Scan for the cell matching the given text and deliver its (x, y) coordinate at center. 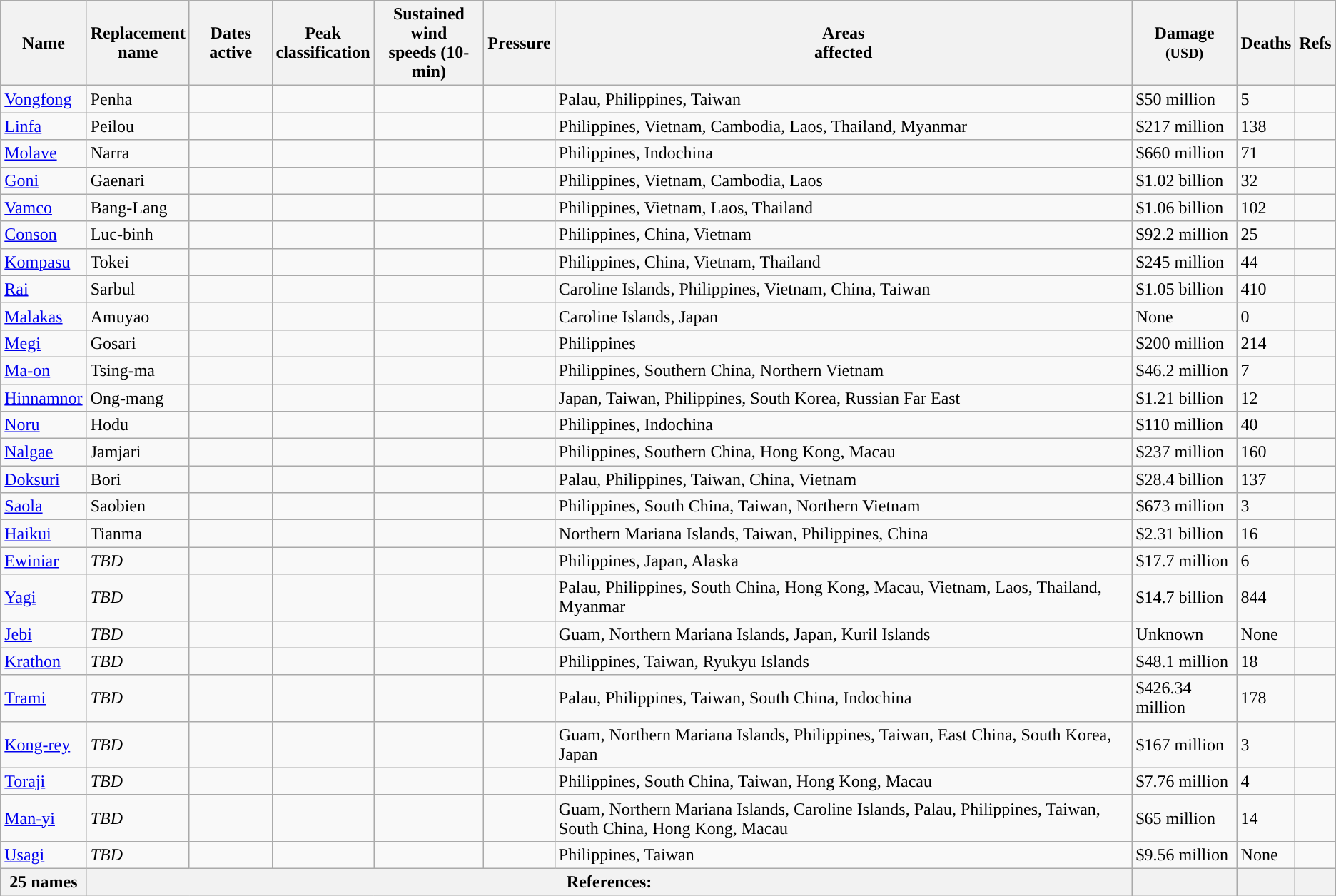
5 (1266, 99)
Saola (44, 506)
Pressure (520, 43)
Gaenari (138, 180)
$48.1 million (1185, 661)
$17.7 million (1185, 561)
Philippines, South China, Taiwan, Northern Vietnam (844, 506)
Damage (USD) (1185, 43)
Tianma (138, 534)
71 (1266, 153)
44 (1266, 262)
Japan, Taiwan, Philippines, South Korea, Russian Far East (844, 397)
Palau, Philippines, Taiwan, South China, Indochina (844, 698)
Tsing-ma (138, 370)
Megi (44, 343)
Caroline Islands, Japan (844, 316)
Amuyao (138, 316)
Ong-mang (138, 397)
References: (609, 882)
Haikui (44, 534)
Ewiniar (44, 561)
Deaths (1266, 43)
Trami (44, 698)
138 (1266, 126)
$28.4 billion (1185, 479)
$1.05 billion (1185, 289)
Bori (138, 479)
Sarbul (138, 289)
Molave (44, 153)
214 (1266, 343)
Hodu (138, 425)
Noru (44, 425)
Hinnamnor (44, 397)
Bang-Lang (138, 208)
Vamco (44, 208)
Unknown (1185, 634)
Philippines, Southern China, Hong Kong, Macau (844, 452)
Yagi (44, 598)
Tokei (138, 262)
7 (1266, 370)
Jamjari (138, 452)
Penha (138, 99)
Conson (44, 235)
Philippines, Vietnam, Cambodia, Laos, Thailand, Myanmar (844, 126)
$1.21 billion (1185, 397)
Kong-rey (44, 745)
$200 million (1185, 343)
$1.06 billion (1185, 208)
$426.34 million (1185, 698)
Guam, Northern Mariana Islands, Caroline Islands, Palau, Philippines, Taiwan, South China, Hong Kong, Macau (844, 818)
Caroline Islands, Philippines, Vietnam, China, Taiwan (844, 289)
Toraji (44, 781)
25 names (44, 882)
Man-yi (44, 818)
Philippines (844, 343)
Palau, Philippines, Taiwan (844, 99)
0 (1266, 316)
$217 million (1185, 126)
$50 million (1185, 99)
Krathon (44, 661)
Nalgae (44, 452)
18 (1266, 661)
$92.2 million (1185, 235)
Philippines, Southern China, Northern Vietnam (844, 370)
$2.31 billion (1185, 534)
Name (44, 43)
137 (1266, 479)
12 (1266, 397)
Philippines, Taiwan, Ryukyu Islands (844, 661)
Philippines, China, Vietnam, Thailand (844, 262)
Doksuri (44, 479)
Linfa (44, 126)
Philippines, Taiwan (844, 855)
Refs (1315, 43)
$9.56 million (1185, 855)
Sustained windspeeds (10-min) (429, 43)
Narra (138, 153)
$167 million (1185, 745)
Areasaffected (844, 43)
Philippines, Vietnam, Cambodia, Laos (844, 180)
Gosari (138, 343)
Kompasu (44, 262)
Goni (44, 180)
Usagi (44, 855)
$14.7 billion (1185, 598)
$660 million (1185, 153)
Malakas (44, 316)
25 (1266, 235)
Saobien (138, 506)
14 (1266, 818)
Palau, Philippines, South China, Hong Kong, Macau, Vietnam, Laos, Thailand, Myanmar (844, 598)
410 (1266, 289)
Guam, Northern Mariana Islands, Philippines, Taiwan, East China, South Korea, Japan (844, 745)
Jebi (44, 634)
40 (1266, 425)
844 (1266, 598)
$245 million (1185, 262)
Philippines, China, Vietnam (844, 235)
160 (1266, 452)
Palau, Philippines, Taiwan, China, Vietnam (844, 479)
32 (1266, 180)
Ma-on (44, 370)
$46.2 million (1185, 370)
Philippines, Japan, Alaska (844, 561)
Guam, Northern Mariana Islands, Japan, Kuril Islands (844, 634)
16 (1266, 534)
$673 million (1185, 506)
102 (1266, 208)
$1.02 billion (1185, 180)
6 (1266, 561)
Rai (44, 289)
Luc-binh (138, 235)
Dates active (231, 43)
Peilou (138, 126)
4 (1266, 781)
$237 million (1185, 452)
Northern Mariana Islands, Taiwan, Philippines, China (844, 534)
Replacementname (138, 43)
$110 million (1185, 425)
Vongfong (44, 99)
$7.76 million (1185, 781)
Philippines, South China, Taiwan, Hong Kong, Macau (844, 781)
$65 million (1185, 818)
Peakclassification (323, 43)
178 (1266, 698)
Philippines, Vietnam, Laos, Thailand (844, 208)
